Identify which cell holds the provided text, then report its (X, Y) central coordinate. 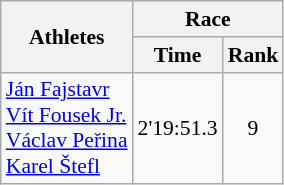
Time (178, 55)
2'19:51.3 (178, 128)
9 (254, 128)
Ján FajstavrVít Fousek Jr.Václav PeřinaKarel Štefl (67, 128)
Race (208, 19)
Athletes (67, 36)
Rank (254, 55)
